For the text-containing cell, return its midpoint in [X, Y] coordinate format. 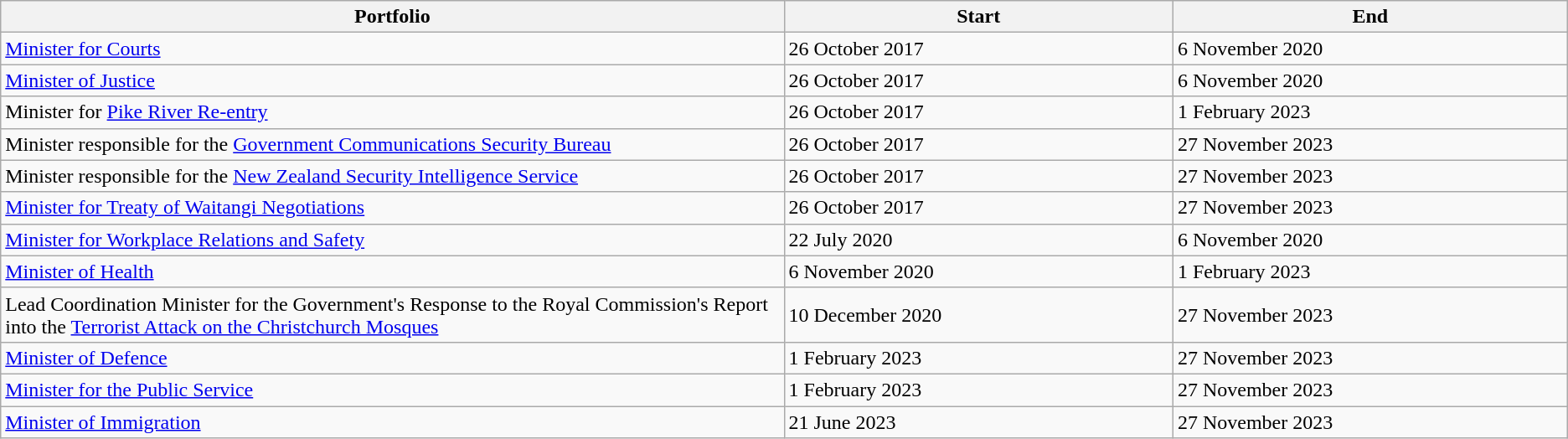
10 December 2020 [978, 315]
Minister for the Public Service [392, 390]
Minister of Immigration [392, 421]
Minister of Defence [392, 358]
Minister responsible for the Government Communications Security Bureau [392, 144]
22 July 2020 [978, 240]
End [1370, 17]
Minister for Treaty of Waitangi Negotiations [392, 208]
Lead Coordination Minister for the Government's Response to the Royal Commission's Report into the Terrorist Attack on the Christchurch Mosques [392, 315]
Minister of Justice [392, 80]
Minister of Health [392, 271]
Start [978, 17]
Portfolio [392, 17]
Minister responsible for the New Zealand Security Intelligence Service [392, 176]
21 June 2023 [978, 421]
Minister for Courts [392, 49]
Minister for Pike River Re-entry [392, 112]
Minister for Workplace Relations and Safety [392, 240]
